Detect which cell encompasses the target text, then output its [x, y] center coordinate. 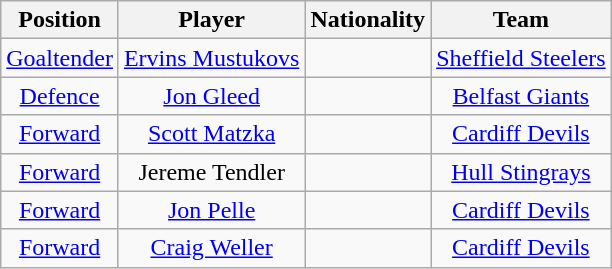
Jon Gleed [211, 96]
Nationality [368, 20]
Sheffield Steelers [522, 58]
Craig Weller [211, 248]
Jereme Tendler [211, 172]
Belfast Giants [522, 96]
Scott Matzka [211, 134]
Defence [60, 96]
Jon Pelle [211, 210]
Goaltender [60, 58]
Player [211, 20]
Position [60, 20]
Team [522, 20]
Ervins Mustukovs [211, 58]
Hull Stingrays [522, 172]
